Capture the cell that displays the provided text and extract its (x, y) central coordinate. 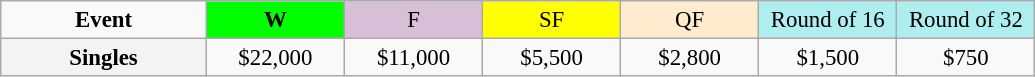
$5,500 (552, 58)
F (413, 20)
W (275, 20)
$11,000 (413, 58)
$1,500 (828, 58)
$750 (966, 58)
Singles (104, 58)
QF (690, 20)
SF (552, 20)
Event (104, 20)
$2,800 (690, 58)
Round of 16 (828, 20)
Round of 32 (966, 20)
$22,000 (275, 58)
